Extract the [X, Y] coordinate from the center of the cell holding the provided text.  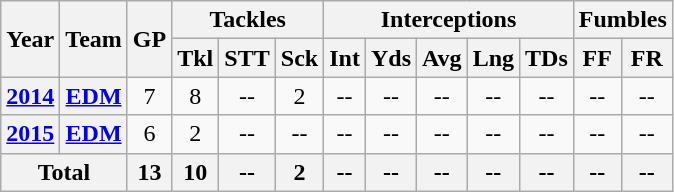
2015 [30, 134]
Tackles [248, 20]
TDs [547, 58]
Yds [390, 58]
Sck [299, 58]
Year [30, 39]
Total [64, 172]
STT [247, 58]
13 [149, 172]
FR [646, 58]
2014 [30, 96]
Tkl [196, 58]
10 [196, 172]
Team [94, 39]
Int [345, 58]
Fumbles [622, 20]
6 [149, 134]
8 [196, 96]
Avg [442, 58]
FF [597, 58]
GP [149, 39]
7 [149, 96]
Interceptions [449, 20]
Lng [493, 58]
